Scan for the cell matching the given text and deliver its (x, y) coordinate at center. 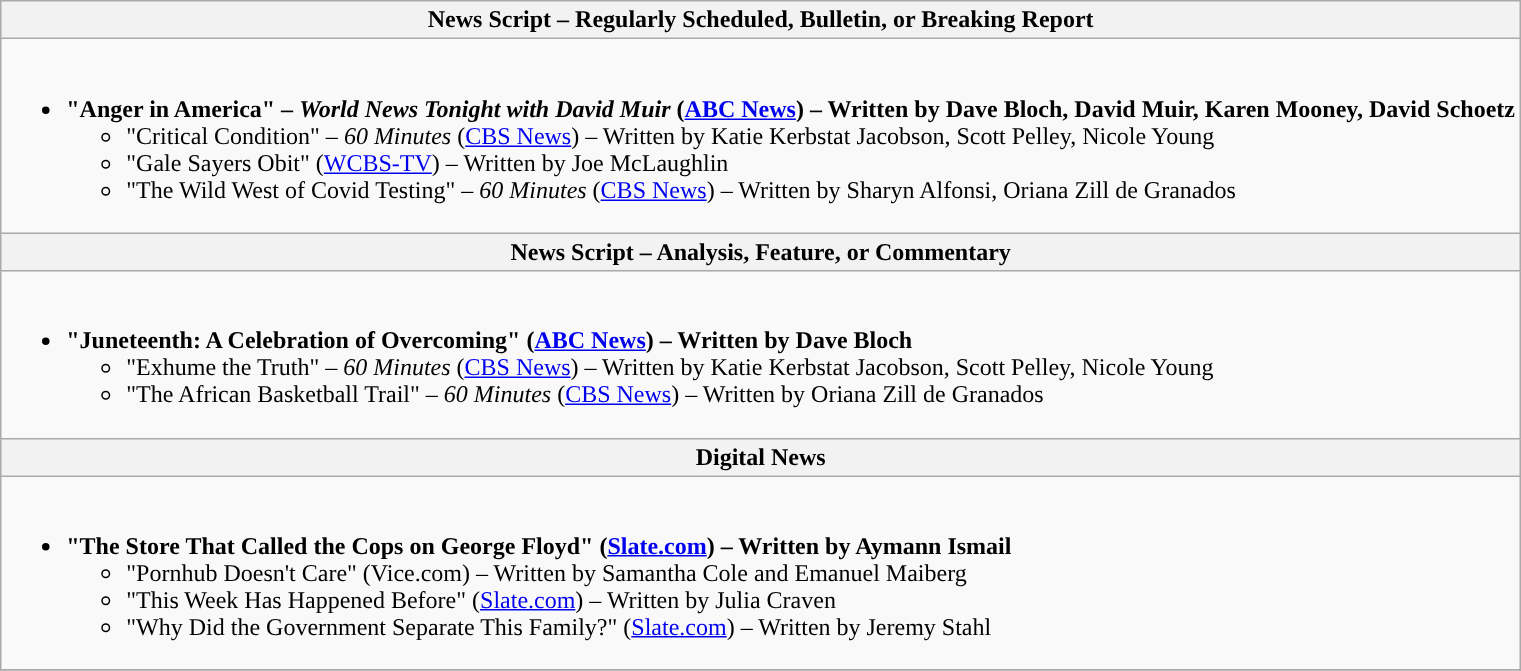
News Script – Regularly Scheduled, Bulletin, or Breaking Report (761, 20)
News Script – Analysis, Feature, or Commentary (761, 252)
Digital News (761, 457)
